Output the [x, y] coordinate of the center of the cell containing the given text.  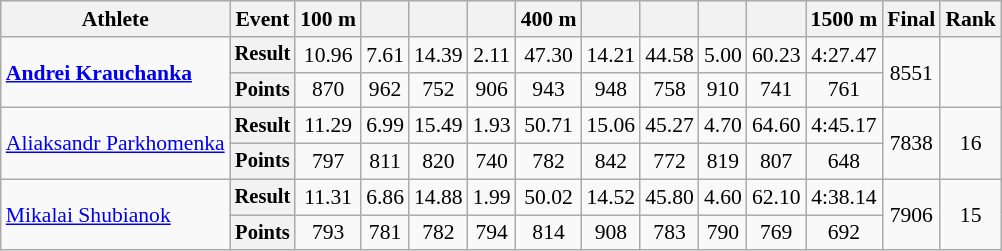
7838 [911, 144]
Event [263, 19]
6.99 [385, 126]
842 [612, 162]
Andrei Krauchanka [116, 72]
100 m [328, 19]
16 [970, 144]
790 [723, 233]
820 [438, 162]
794 [492, 233]
4.60 [723, 197]
908 [612, 233]
8551 [911, 72]
4.70 [723, 126]
5.00 [723, 55]
14.52 [612, 197]
781 [385, 233]
4:38.14 [844, 197]
1.99 [492, 197]
819 [723, 162]
Final [911, 19]
870 [328, 90]
814 [549, 233]
50.71 [549, 126]
1500 m [844, 19]
4:45.17 [844, 126]
752 [438, 90]
Aliaksandr Parkhomenka [116, 144]
772 [670, 162]
769 [776, 233]
758 [670, 90]
1.93 [492, 126]
14.88 [438, 197]
4:27.47 [844, 55]
692 [844, 233]
948 [612, 90]
44.58 [670, 55]
793 [328, 233]
45.80 [670, 197]
906 [492, 90]
Rank [970, 19]
648 [844, 162]
14.39 [438, 55]
11.29 [328, 126]
400 m [549, 19]
60.23 [776, 55]
15 [970, 214]
761 [844, 90]
7.61 [385, 55]
15.49 [438, 126]
6.86 [385, 197]
2.11 [492, 55]
7906 [911, 214]
11.31 [328, 197]
14.21 [612, 55]
783 [670, 233]
797 [328, 162]
64.60 [776, 126]
741 [776, 90]
962 [385, 90]
50.02 [549, 197]
943 [549, 90]
62.10 [776, 197]
10.96 [328, 55]
910 [723, 90]
Athlete [116, 19]
47.30 [549, 55]
45.27 [670, 126]
Mikalai Shubianok [116, 214]
740 [492, 162]
15.06 [612, 126]
807 [776, 162]
811 [385, 162]
